For the text-containing cell, return its midpoint in (X, Y) coordinate format. 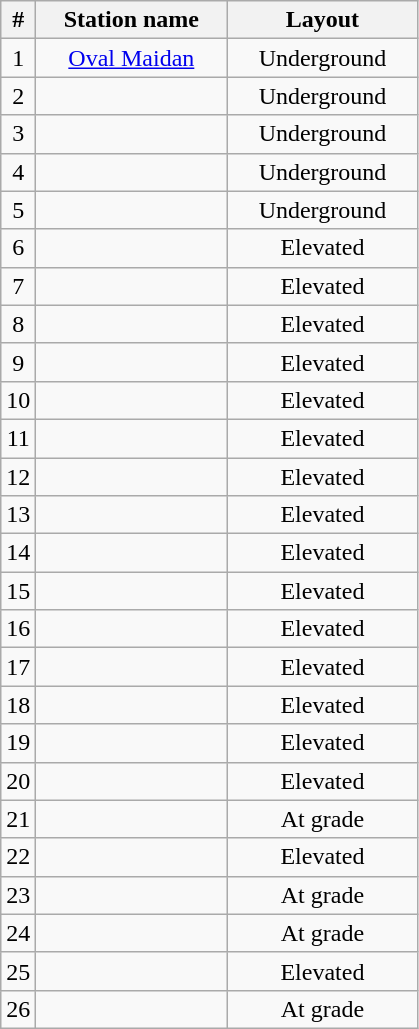
20 (18, 781)
6 (18, 248)
24 (18, 933)
# (18, 20)
13 (18, 515)
5 (18, 210)
25 (18, 971)
4 (18, 172)
15 (18, 591)
Oval Maidan (132, 58)
18 (18, 705)
12 (18, 477)
9 (18, 362)
10 (18, 400)
7 (18, 286)
23 (18, 895)
26 (18, 1009)
3 (18, 134)
21 (18, 819)
Layout (322, 20)
1 (18, 58)
16 (18, 629)
11 (18, 438)
2 (18, 96)
19 (18, 743)
Station name (132, 20)
8 (18, 324)
22 (18, 857)
14 (18, 553)
17 (18, 667)
